Pinpoint the cell where the given text exists, returning its [x, y] midpoint coordinate. 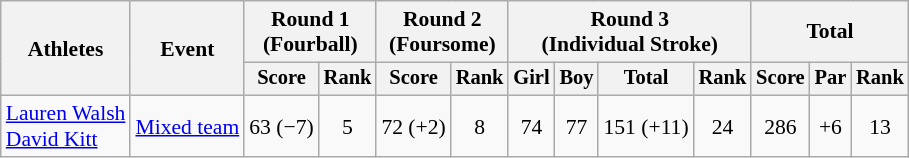
Athletes [66, 48]
5 [348, 126]
72 (+2) [413, 126]
74 [531, 126]
Round 3(Individual Stroke) [630, 32]
151 (+11) [646, 126]
Mixed team [187, 126]
13 [880, 126]
Boy [577, 79]
Round 1(Fourball) [310, 32]
77 [577, 126]
63 (−7) [281, 126]
Round 2(Foursome) [442, 32]
Event [187, 48]
Lauren WalshDavid Kitt [66, 126]
286 [780, 126]
Girl [531, 79]
Par [831, 79]
+6 [831, 126]
24 [723, 126]
8 [480, 126]
